Locate the cell with the specified text and output its [x, y] center coordinate. 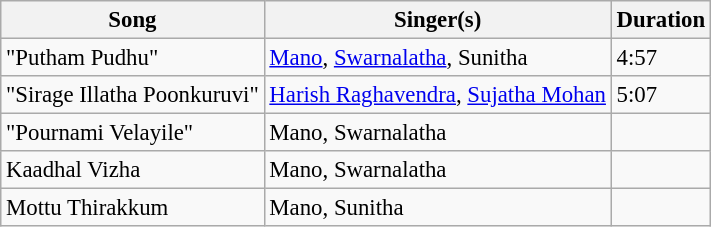
Harish Raghavendra, Sujatha Mohan [438, 95]
"Pournami Velayile" [132, 133]
Duration [660, 20]
Song [132, 20]
5:07 [660, 95]
4:57 [660, 58]
Mano, Sunitha [438, 208]
Singer(s) [438, 20]
"Sirage Illatha Poonkuruvi" [132, 95]
Kaadhal Vizha [132, 170]
"Putham Pudhu" [132, 58]
Mano, Swarnalatha, Sunitha [438, 58]
Mottu Thirakkum [132, 208]
